Extract the (x, y) coordinate from the center of the cell holding the provided text.  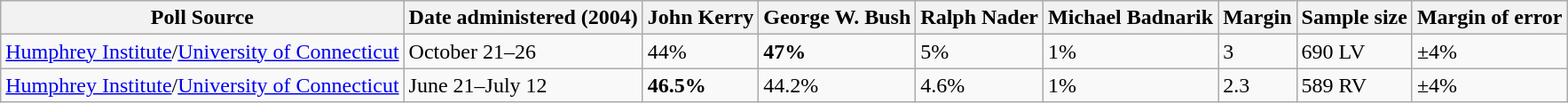
Poll Source (202, 18)
Sample size (1354, 18)
October 21–26 (524, 51)
47% (838, 51)
Margin of error (1489, 18)
3 (1257, 51)
5% (980, 51)
2.3 (1257, 85)
46.5% (700, 85)
June 21–July 12 (524, 85)
Ralph Nader (980, 18)
Margin (1257, 18)
Michael Badnarik (1131, 18)
George W. Bush (838, 18)
44% (700, 51)
4.6% (980, 85)
John Kerry (700, 18)
44.2% (838, 85)
Date administered (2004) (524, 18)
690 LV (1354, 51)
589 RV (1354, 85)
